For the text-containing cell, return its midpoint in [X, Y] coordinate format. 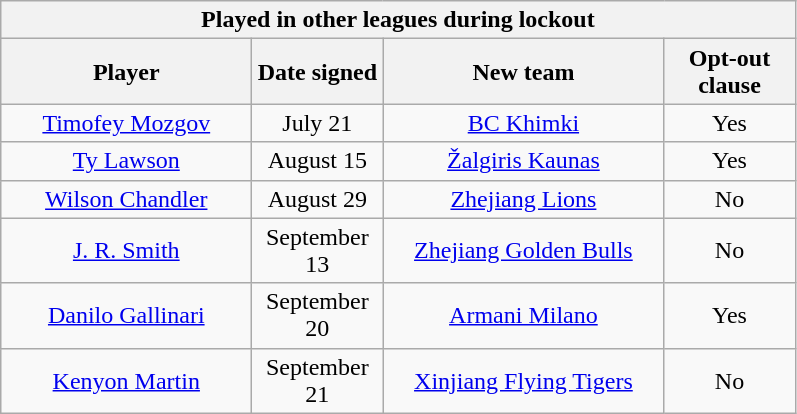
Kenyon Martin [126, 380]
Danilo Gallinari [126, 316]
Xinjiang Flying Tigers [524, 380]
New team [524, 72]
Žalgiris Kaunas [524, 161]
Zhejiang Lions [524, 199]
Played in other leagues during lockout [398, 20]
Date signed [318, 72]
September 20 [318, 316]
Zhejiang Golden Bulls [524, 250]
Timofey Mozgov [126, 123]
August 15 [318, 161]
Player [126, 72]
July 21 [318, 123]
Armani Milano [524, 316]
September 13 [318, 250]
September 21 [318, 380]
J. R. Smith [126, 250]
BC Khimki [524, 123]
Wilson Chandler [126, 199]
Ty Lawson [126, 161]
August 29 [318, 199]
Opt-out clause [730, 72]
